Output the (X, Y) coordinate of the center of the cell containing the given text.  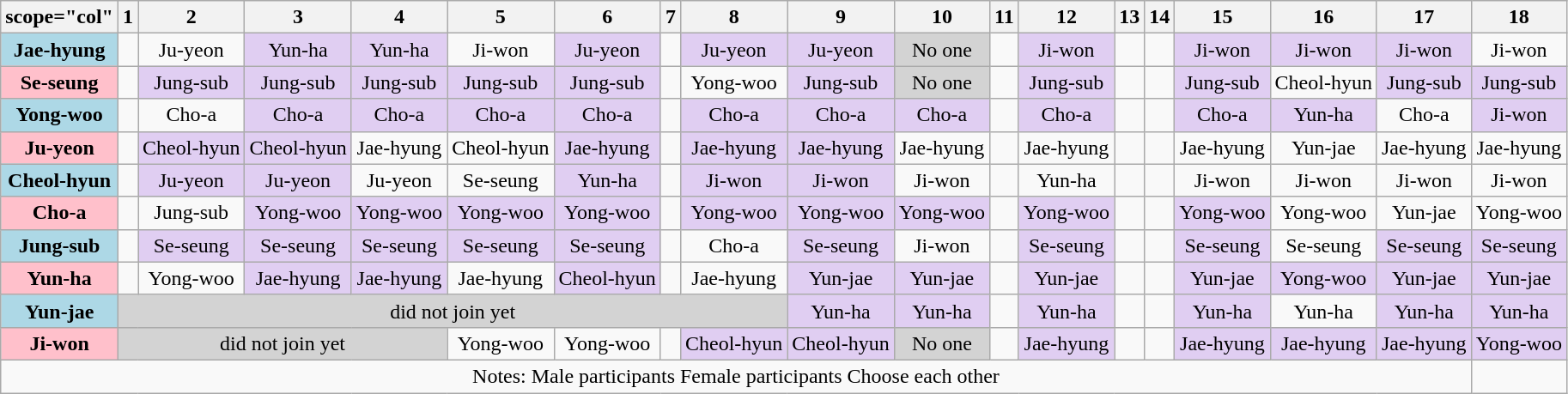
15 (1223, 17)
7 (670, 17)
10 (941, 17)
9 (841, 17)
4 (398, 17)
1 (127, 17)
14 (1159, 17)
18 (1518, 17)
13 (1130, 17)
12 (1067, 17)
scope="col" (60, 17)
Notes: Male participants Female participants Choose each other (736, 376)
17 (1424, 17)
5 (501, 17)
6 (607, 17)
2 (191, 17)
8 (733, 17)
11 (1005, 17)
16 (1323, 17)
3 (298, 17)
